Find where the given text appears and provide that cell's center as [X, Y] coordinate. 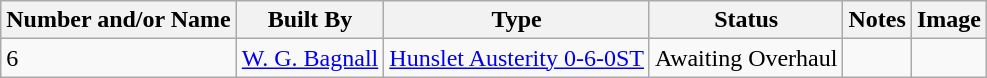
Type [517, 20]
Built By [310, 20]
Image [948, 20]
Awaiting Overhaul [746, 58]
Number and/or Name [119, 20]
6 [119, 58]
Notes [877, 20]
Status [746, 20]
Hunslet Austerity 0-6-0ST [517, 58]
W. G. Bagnall [310, 58]
